Return (X, Y) of the center of cell containing provided text 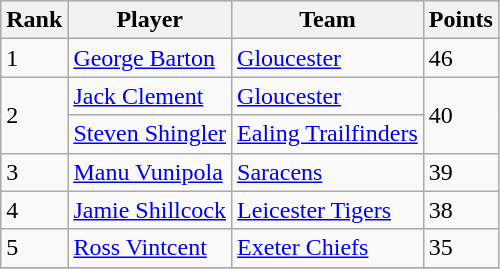
40 (460, 115)
Exeter Chiefs (328, 248)
Player (150, 20)
Team (328, 20)
35 (460, 248)
39 (460, 172)
Ross Vintcent (150, 248)
46 (460, 58)
4 (34, 210)
Jack Clement (150, 96)
2 (34, 115)
Points (460, 20)
38 (460, 210)
Saracens (328, 172)
Ealing Trailfinders (328, 134)
1 (34, 58)
Steven Shingler (150, 134)
George Barton (150, 58)
5 (34, 248)
Rank (34, 20)
3 (34, 172)
Leicester Tigers (328, 210)
Jamie Shillcock (150, 210)
Manu Vunipola (150, 172)
